Scan for the cell matching the given text and deliver its [X, Y] coordinate at center. 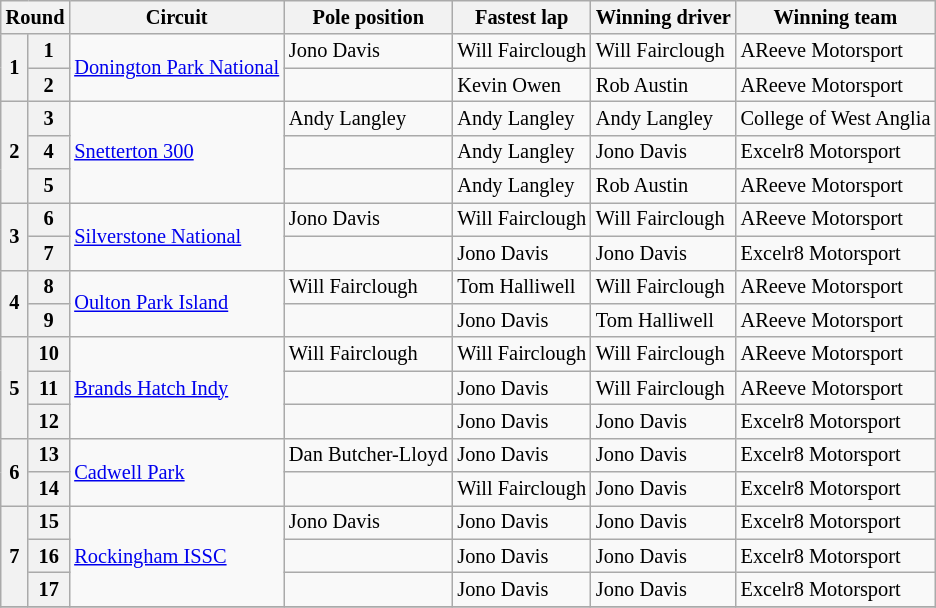
17 [48, 589]
16 [48, 556]
14 [48, 489]
Round [36, 17]
15 [48, 522]
13 [48, 455]
Donington Park National [176, 68]
Winning driver [664, 17]
12 [48, 421]
Brands Hatch Indy [176, 388]
10 [48, 354]
11 [48, 388]
Fastest lap [522, 17]
Snetterton 300 [176, 152]
Oulton Park Island [176, 304]
Dan Butcher-Lloyd [368, 455]
Winning team [836, 17]
Cadwell Park [176, 472]
College of West Anglia [836, 118]
Silverstone National [176, 236]
Circuit [176, 17]
Pole position [368, 17]
9 [48, 320]
Rockingham ISSC [176, 556]
8 [48, 287]
Kevin Owen [522, 85]
